Find where the given text appears and provide that cell's center as [x, y] coordinate. 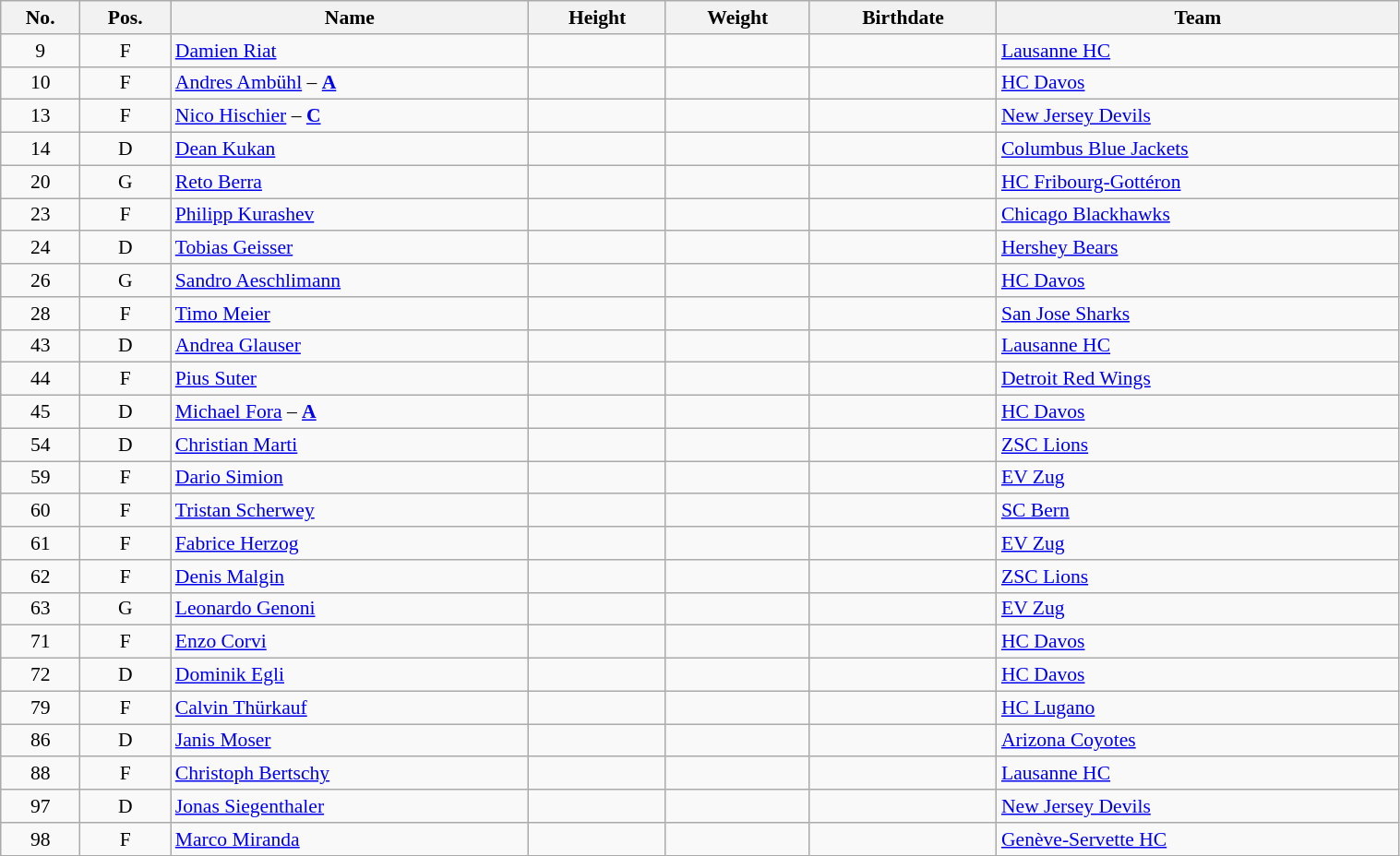
13 [41, 116]
Tobias Geisser [350, 248]
Pius Suter [350, 379]
Genève-Servette HC [1198, 839]
61 [41, 543]
54 [41, 445]
Nico Hischier – C [350, 116]
Christoph Bertschy [350, 774]
Team [1198, 18]
26 [41, 280]
Andrea Glauser [350, 346]
79 [41, 707]
20 [41, 182]
Tristan Scherwey [350, 511]
43 [41, 346]
HC Lugano [1198, 707]
SC Bern [1198, 511]
Detroit Red Wings [1198, 379]
Dominik Egli [350, 675]
Name [350, 18]
Damien Riat [350, 51]
Arizona Coyotes [1198, 741]
Weight [737, 18]
Sandro Aeschlimann [350, 280]
86 [41, 741]
Birthdate [903, 18]
Janis Moser [350, 741]
59 [41, 478]
San Jose Sharks [1198, 314]
Philipp Kurashev [350, 215]
24 [41, 248]
14 [41, 149]
Michael Fora – A [350, 412]
63 [41, 609]
HC Fribourg-Gottéron [1198, 182]
Timo Meier [350, 314]
Christian Marti [350, 445]
60 [41, 511]
44 [41, 379]
Columbus Blue Jackets [1198, 149]
71 [41, 642]
Enzo Corvi [350, 642]
98 [41, 839]
Marco Miranda [350, 839]
Pos. [126, 18]
Calvin Thürkauf [350, 707]
Leonardo Genoni [350, 609]
Andres Ambühl – A [350, 83]
9 [41, 51]
Dario Simion [350, 478]
Jonas Siegenthaler [350, 806]
Fabrice Herzog [350, 543]
23 [41, 215]
Chicago Blackhawks [1198, 215]
Reto Berra [350, 182]
Denis Malgin [350, 577]
Dean Kukan [350, 149]
Hershey Bears [1198, 248]
62 [41, 577]
10 [41, 83]
72 [41, 675]
28 [41, 314]
88 [41, 774]
97 [41, 806]
No. [41, 18]
Height [598, 18]
45 [41, 412]
